Pinpoint the cell where the given text exists, returning its [X, Y] midpoint coordinate. 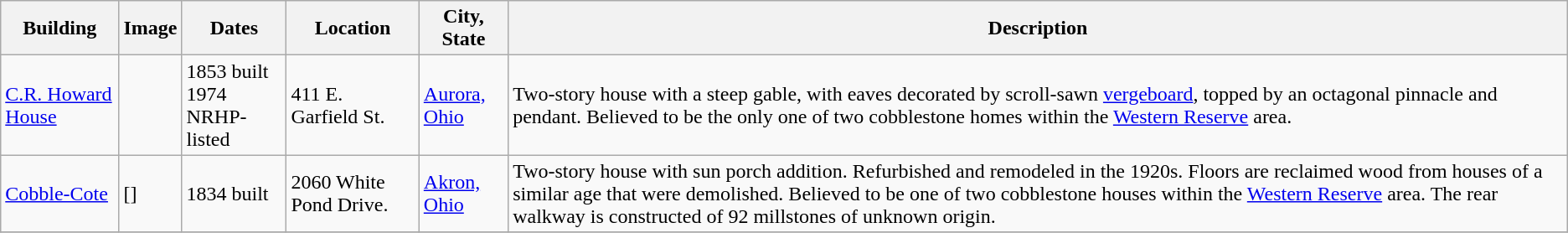
1853 built1974 NRHP-listed [235, 106]
Description [1039, 28]
2060 White Pond Drive. [353, 194]
1834 built [235, 194]
Building [60, 28]
Image [151, 28]
Dates [235, 28]
[] [151, 194]
Cobble-Cote [60, 194]
Location [353, 28]
Akron, Ohio [463, 194]
Aurora, Ohio [463, 106]
City, State [463, 28]
411 E. Garfield St. [353, 106]
C.R. Howard House [60, 106]
